Locate the cell with the specified text and output its [x, y] center coordinate. 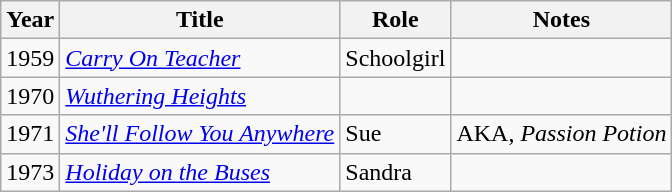
Schoolgirl [396, 58]
Carry On Teacher [200, 58]
AKA, Passion Potion [562, 134]
1970 [30, 96]
Title [200, 20]
Notes [562, 20]
1971 [30, 134]
Year [30, 20]
Sandra [396, 172]
1959 [30, 58]
Role [396, 20]
Wuthering Heights [200, 96]
She'll Follow You Anywhere [200, 134]
Holiday on the Buses [200, 172]
Sue [396, 134]
1973 [30, 172]
